Capture the cell that displays the provided text and extract its [X, Y] central coordinate. 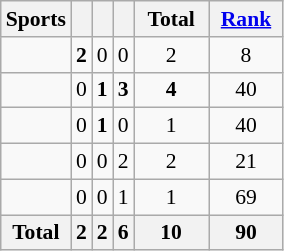
4 [172, 90]
90 [246, 233]
3 [124, 90]
21 [246, 162]
6 [124, 233]
8 [246, 55]
69 [246, 197]
Rank [246, 19]
Sports [36, 19]
10 [172, 233]
